Scan for the cell matching the given text and deliver its (X, Y) coordinate at center. 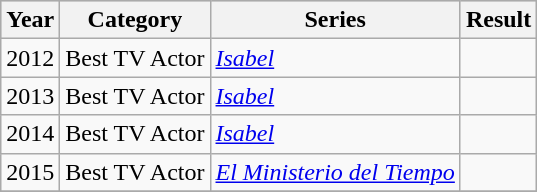
El Ministerio del Tiempo (335, 172)
2012 (30, 58)
Category (135, 20)
Year (30, 20)
2015 (30, 172)
2014 (30, 134)
Result (498, 20)
Series (335, 20)
2013 (30, 96)
